Search for the cell housing the specified text and yield its [X, Y] center coordinate. 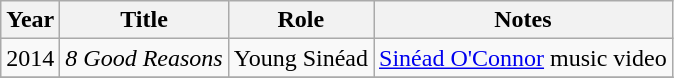
Notes [524, 20]
Title [144, 20]
Year [30, 20]
Young Sinéad [300, 58]
Role [300, 20]
2014 [30, 58]
Sinéad O'Connor music video [524, 58]
8 Good Reasons [144, 58]
